For the text-containing cell, return its midpoint in (X, Y) coordinate format. 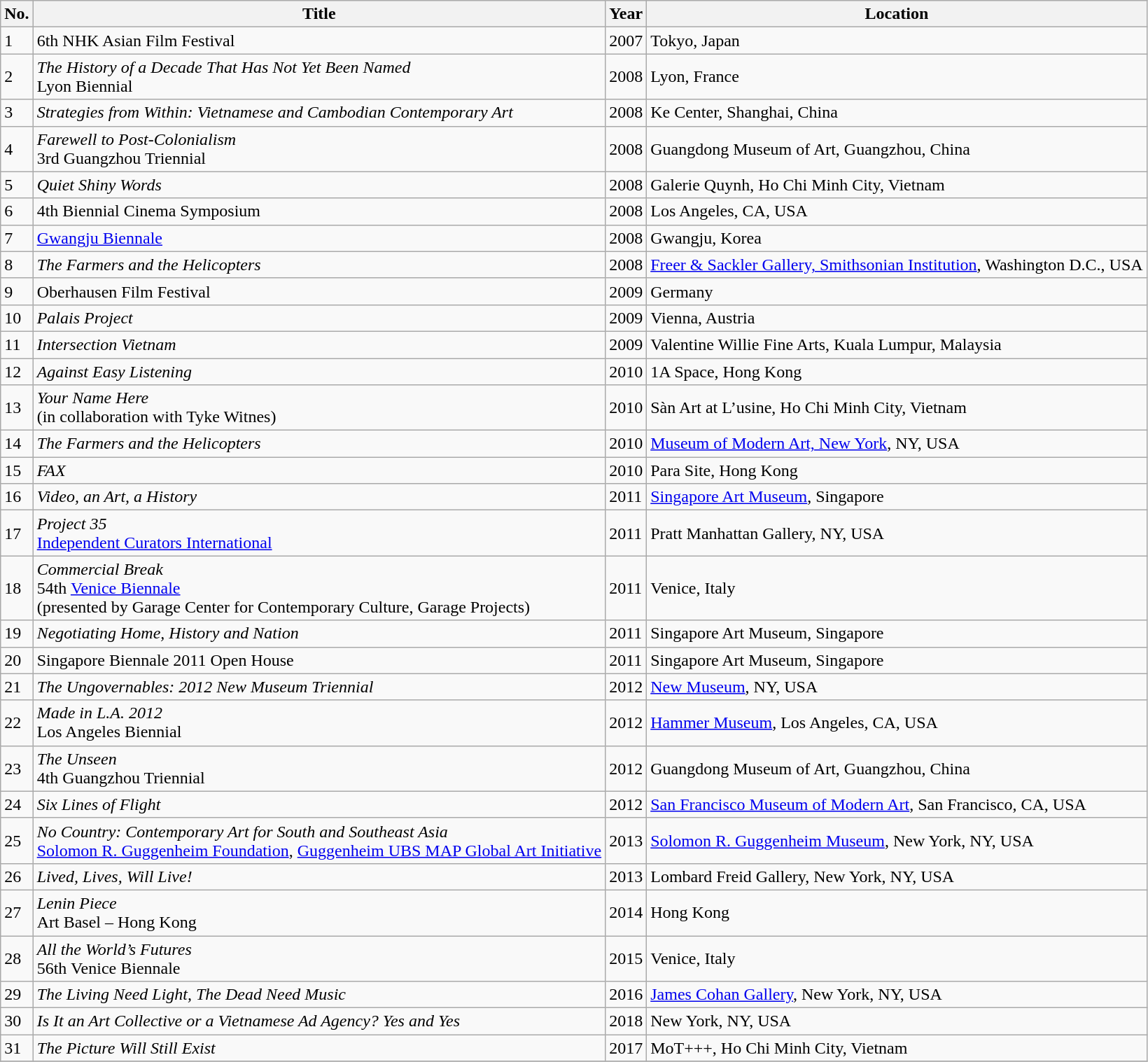
4th Biennial Cinema Symposium (319, 211)
Palais Project (319, 318)
Museum of Modern Art, New York, NY, USA (897, 444)
7 (17, 238)
28 (17, 958)
29 (17, 995)
24 (17, 804)
26 (17, 876)
19 (17, 634)
Lyon, France (897, 77)
Your Name Here(in collaboration with Tyke Witnes) (319, 407)
Commercial Break54th Venice Biennale(presented by Garage Center for Contemporary Culture, Garage Projects) (319, 588)
18 (17, 588)
21 (17, 687)
Lived, Lives, Will Live! (319, 876)
Quiet Shiny Words (319, 185)
Hong Kong (897, 913)
27 (17, 913)
Los Angeles, CA, USA (897, 211)
No. (17, 14)
Galerie Quynh, Ho Chi Minh City, Vietnam (897, 185)
Gwangju Biennale (319, 238)
Ke Center, Shanghai, China (897, 113)
Gwangju, Korea (897, 238)
Year (626, 14)
30 (17, 1021)
1 (17, 41)
The Living Need Light, The Dead Need Music (319, 995)
Is It an Art Collective or a Vietnamese Ad Agency? Yes and Yes (319, 1021)
Germany (897, 291)
Tokyo, Japan (897, 41)
9 (17, 291)
14 (17, 444)
2017 (626, 1048)
Location (897, 14)
Strategies from Within: Vietnamese and Cambodian Contemporary Art (319, 113)
New York, NY, USA (897, 1021)
23 (17, 769)
16 (17, 497)
Solomon R. Guggenheim Museum, New York, NY, USA (897, 840)
Oberhausen Film Festival (319, 291)
5 (17, 185)
2007 (626, 41)
Para Site, Hong Kong (897, 470)
2018 (626, 1021)
Video, an Art, a History (319, 497)
James Cohan Gallery, New York, NY, USA (897, 995)
Singapore Biennale 2011 Open House (319, 660)
31 (17, 1048)
25 (17, 840)
2 (17, 77)
12 (17, 372)
Pratt Manhattan Gallery, NY, USA (897, 533)
Hammer Museum, Los Angeles, CA, USA (897, 722)
Farewell to Post-Colonialism3rd Guangzhou Triennial (319, 148)
Lenin PieceArt Basel – Hong Kong (319, 913)
FAX (319, 470)
Six Lines of Flight (319, 804)
3 (17, 113)
All the World’s Futures56th Venice Biennale (319, 958)
No Country: Contemporary Art for South and Southeast AsiaSolomon R. Guggenheim Foundation, Guggenheim UBS MAP Global Art Initiative (319, 840)
Negotiating Home, History and Nation (319, 634)
Project 35Independent Curators International (319, 533)
2015 (626, 958)
Against Easy Listening (319, 372)
Sàn Art at L’usine, Ho Chi Minh City, Vietnam (897, 407)
6 (17, 211)
10 (17, 318)
Vienna, Austria (897, 318)
The Ungovernables: 2012 New Museum Triennial (319, 687)
Title (319, 14)
11 (17, 344)
1A Space, Hong Kong (897, 372)
The Picture Will Still Exist (319, 1048)
15 (17, 470)
Freer & Sackler Gallery, Smithsonian Institution, Washington D.C., USA (897, 265)
20 (17, 660)
Valentine Willie Fine Arts, Kuala Lumpur, Malaysia (897, 344)
New Museum, NY, USA (897, 687)
17 (17, 533)
Lombard Freid Gallery, New York, NY, USA (897, 876)
6th NHK Asian Film Festival (319, 41)
MoT+++, Ho Chi Minh City, Vietnam (897, 1048)
22 (17, 722)
Intersection Vietnam (319, 344)
8 (17, 265)
2014 (626, 913)
2016 (626, 995)
The Unseen4th Guangzhou Triennial (319, 769)
13 (17, 407)
San Francisco Museum of Modern Art, San Francisco, CA, USA (897, 804)
Made in L.A. 2012Los Angeles Biennial (319, 722)
The History of a Decade That Has Not Yet Been NamedLyon Biennial (319, 77)
4 (17, 148)
